Extract the (x, y) coordinate from the center of the cell holding the provided text.  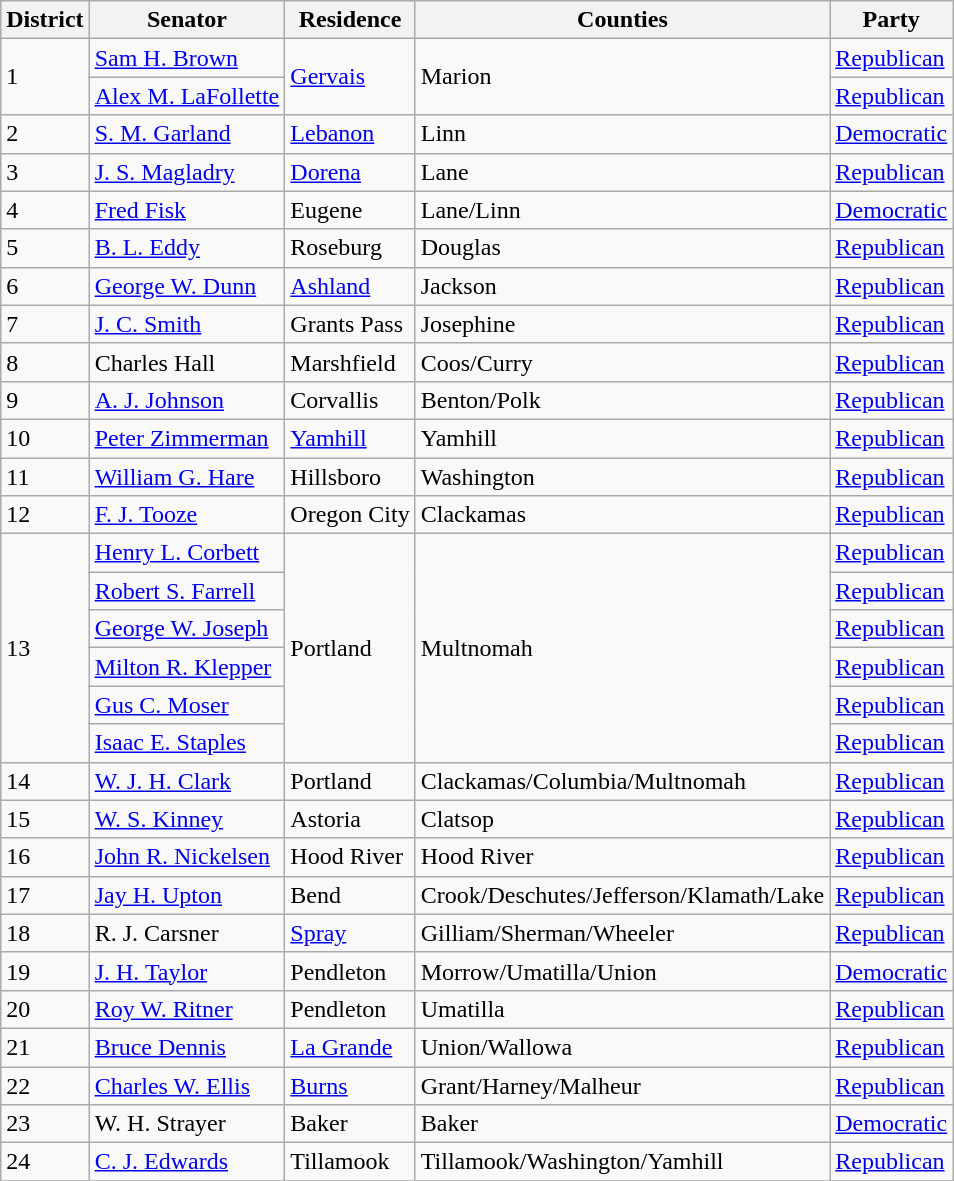
Senator (187, 20)
Clatsop (622, 819)
C. J. Edwards (187, 1162)
Charles Hall (187, 362)
Union/Wallowa (622, 1047)
J. C. Smith (187, 324)
W. S. Kinney (187, 819)
Jackson (622, 286)
Eugene (350, 210)
Lebanon (350, 134)
Residence (350, 20)
Gus C. Moser (187, 705)
Sam H. Brown (187, 58)
Grants Pass (350, 324)
Clackamas (622, 515)
3 (45, 172)
F. J. Tooze (187, 515)
10 (45, 438)
Douglas (622, 248)
Hillsboro (350, 477)
Counties (622, 20)
Milton R. Klepper (187, 667)
George W. Joseph (187, 629)
19 (45, 971)
8 (45, 362)
J. H. Taylor (187, 971)
Tillamook (350, 1162)
21 (45, 1047)
Marshfield (350, 362)
B. L. Eddy (187, 248)
W. H. Strayer (187, 1124)
Benton/Polk (622, 400)
Robert S. Farrell (187, 591)
12 (45, 515)
Ashland (350, 286)
16 (45, 857)
Spray (350, 933)
W. J. H. Clark (187, 781)
William G. Hare (187, 477)
John R. Nickelsen (187, 857)
Bruce Dennis (187, 1047)
Party (892, 20)
Isaac E. Staples (187, 743)
Roseburg (350, 248)
Jay H. Upton (187, 895)
Peter Zimmerman (187, 438)
Henry L. Corbett (187, 553)
Fred Fisk (187, 210)
18 (45, 933)
22 (45, 1085)
J. S. Magladry (187, 172)
Charles W. Ellis (187, 1085)
11 (45, 477)
5 (45, 248)
Dorena (350, 172)
Marion (622, 77)
Umatilla (622, 1009)
Grant/Harney/Malheur (622, 1085)
George W. Dunn (187, 286)
Bend (350, 895)
District (45, 20)
17 (45, 895)
4 (45, 210)
R. J. Carsner (187, 933)
Corvallis (350, 400)
Linn (622, 134)
S. M. Garland (187, 134)
Alex M. LaFollette (187, 96)
Clackamas/Columbia/Multnomah (622, 781)
15 (45, 819)
Roy W. Ritner (187, 1009)
Coos/Curry (622, 362)
14 (45, 781)
La Grande (350, 1047)
Burns (350, 1085)
Astoria (350, 819)
24 (45, 1162)
Lane/Linn (622, 210)
Washington (622, 477)
Tillamook/Washington/Yamhill (622, 1162)
13 (45, 648)
1 (45, 77)
7 (45, 324)
2 (45, 134)
Lane (622, 172)
6 (45, 286)
20 (45, 1009)
Morrow/Umatilla/Union (622, 971)
Josephine (622, 324)
23 (45, 1124)
9 (45, 400)
Multnomah (622, 648)
Gilliam/Sherman/Wheeler (622, 933)
Gervais (350, 77)
Crook/Deschutes/Jefferson/Klamath/Lake (622, 895)
Oregon City (350, 515)
A. J. Johnson (187, 400)
